Provide the (x, y) coordinate of the cell's center where the given text is located.  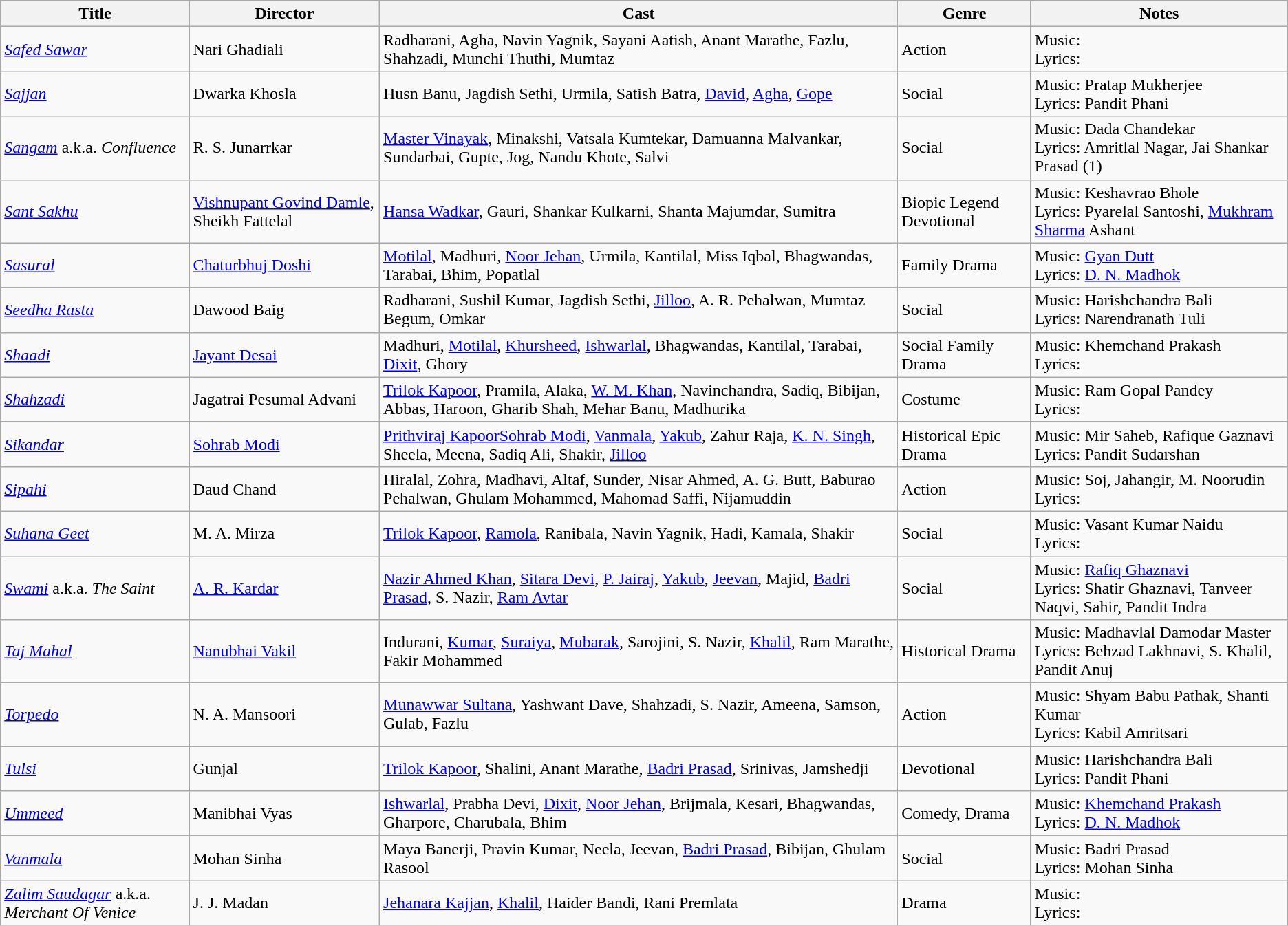
Music: Soj, Jahangir, M. NoorudinLyrics: (1159, 488)
Swami a.k.a. The Saint (95, 588)
Jehanara Kajjan, Khalil, Haider Bandi, Rani Premlata (638, 903)
Madhuri, Motilal, Khursheed, Ishwarlal, Bhagwandas, Kantilal, Tarabai, Dixit, Ghory (638, 355)
R. S. Junarrkar (284, 148)
Title (95, 14)
Music: Madhavlal Damodar MasterLyrics: Behzad Lakhnavi, S. Khalil, Pandit Anuj (1159, 652)
Manibhai Vyas (284, 813)
Jagatrai Pesumal Advani (284, 399)
Indurani, Kumar, Suraiya, Mubarak, Sarojini, S. Nazir, Khalil, Ram Marathe, Fakir Mohammed (638, 652)
Cast (638, 14)
Chaturbhuj Doshi (284, 266)
Munawwar Sultana, Yashwant Dave, Shahzadi, S. Nazir, Ameena, Samson, Gulab, Fazlu (638, 715)
Biopic Legend Devotional (965, 211)
Prithviraj KapoorSohrab Modi, Vanmala, Yakub, Zahur Raja, K. N. Singh, Sheela, Meena, Sadiq Ali, Shakir, Jilloo (638, 444)
Gunjal (284, 769)
Sipahi (95, 488)
Music: Dada Chandekar Lyrics: Amritlal Nagar, Jai Shankar Prasad (1) (1159, 148)
A. R. Kardar (284, 588)
Genre (965, 14)
Tulsi (95, 769)
Motilal, Madhuri, Noor Jehan, Urmila, Kantilal, Miss Iqbal, Bhagwandas, Tarabai, Bhim, Popatlal (638, 266)
Hansa Wadkar, Gauri, Shankar Kulkarni, Shanta Majumdar, Sumitra (638, 211)
Master Vinayak, Minakshi, Vatsala Kumtekar, Damuanna Malvankar, Sundarbai, Gupte, Jog, Nandu Khote, Salvi (638, 148)
Jayant Desai (284, 355)
Ishwarlal, Prabha Devi, Dixit, Noor Jehan, Brijmala, Kesari, Bhagwandas, Gharpore, Charubala, Bhim (638, 813)
Sajjan (95, 94)
Sangam a.k.a. Confluence (95, 148)
Safed Sawar (95, 50)
Social Family Drama (965, 355)
Music: Shyam Babu Pathak, Shanti KumarLyrics: Kabil Amritsari (1159, 715)
Music: Vasant Kumar NaiduLyrics: (1159, 534)
Historical Drama (965, 652)
Nanubhai Vakil (284, 652)
Maya Banerji, Pravin Kumar, Neela, Jeevan, Badri Prasad, Bibijan, Ghulam Rasool (638, 859)
Drama (965, 903)
Sant Sakhu (95, 211)
Nari Ghadiali (284, 50)
Music: Keshavrao BholeLyrics: Pyarelal Santoshi, Mukhram Sharma Ashant (1159, 211)
Vanmala (95, 859)
Costume (965, 399)
Sohrab Modi (284, 444)
Torpedo (95, 715)
Radharani, Sushil Kumar, Jagdish Sethi, Jilloo, A. R. Pehalwan, Mumtaz Begum, Omkar (638, 310)
Seedha Rasta (95, 310)
Music: Rafiq GhaznaviLyrics: Shatir Ghaznavi, Tanveer Naqvi, Sahir, Pandit Indra (1159, 588)
Zalim Saudagar a.k.a. Merchant Of Venice (95, 903)
Trilok Kapoor, Ramola, Ranibala, Navin Yagnik, Hadi, Kamala, Shakir (638, 534)
Music: Khemchand PrakashLyrics: (1159, 355)
Dwarka Khosla (284, 94)
Director (284, 14)
Historical Epic Drama (965, 444)
Husn Banu, Jagdish Sethi, Urmila, Satish Batra, David, Agha, Gope (638, 94)
Devotional (965, 769)
Music: Badri PrasadLyrics: Mohan Sinha (1159, 859)
M. A. Mirza (284, 534)
Mohan Sinha (284, 859)
Music: Pratap MukherjeeLyrics: Pandit Phani (1159, 94)
Daud Chand (284, 488)
Family Drama (965, 266)
Vishnupant Govind Damle, Sheikh Fattelal (284, 211)
J. J. Madan (284, 903)
Music: Khemchand PrakashLyrics: D. N. Madhok (1159, 813)
Suhana Geet (95, 534)
Dawood Baig (284, 310)
Radharani, Agha, Navin Yagnik, Sayani Aatish, Anant Marathe, Fazlu, Shahzadi, Munchi Thuthi, Mumtaz (638, 50)
Hiralal, Zohra, Madhavi, Altaf, Sunder, Nisar Ahmed, A. G. Butt, Baburao Pehalwan, Ghulam Mohammed, Mahomad Saffi, Nijamuddin (638, 488)
Sasural (95, 266)
Ummeed (95, 813)
Trilok Kapoor, Shalini, Anant Marathe, Badri Prasad, Srinivas, Jamshedji (638, 769)
Notes (1159, 14)
Music: Harishchandra BaliLyrics: Narendranath Tuli (1159, 310)
Sikandar (95, 444)
Shahzadi (95, 399)
Shaadi (95, 355)
Music: Mir Saheb, Rafique GaznaviLyrics: Pandit Sudarshan (1159, 444)
Trilok Kapoor, Pramila, Alaka, W. M. Khan, Navinchandra, Sadiq, Bibijan, Abbas, Haroon, Gharib Shah, Mehar Banu, Madhurika (638, 399)
N. A. Mansoori (284, 715)
Music: Ram Gopal PandeyLyrics: (1159, 399)
Nazir Ahmed Khan, Sitara Devi, P. Jairaj, Yakub, Jeevan, Majid, Badri Prasad, S. Nazir, Ram Avtar (638, 588)
Music: Gyan DuttLyrics: D. N. Madhok (1159, 266)
Music: Harishchandra BaliLyrics: Pandit Phani (1159, 769)
Taj Mahal (95, 652)
Comedy, Drama (965, 813)
